For the text-containing cell, return its midpoint in [x, y] coordinate format. 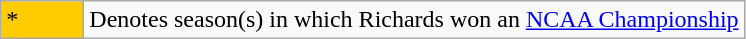
Denotes season(s) in which Richards won an NCAA Championship [414, 20]
* [42, 20]
